Scan for the cell matching the given text and deliver its [X, Y] coordinate at center. 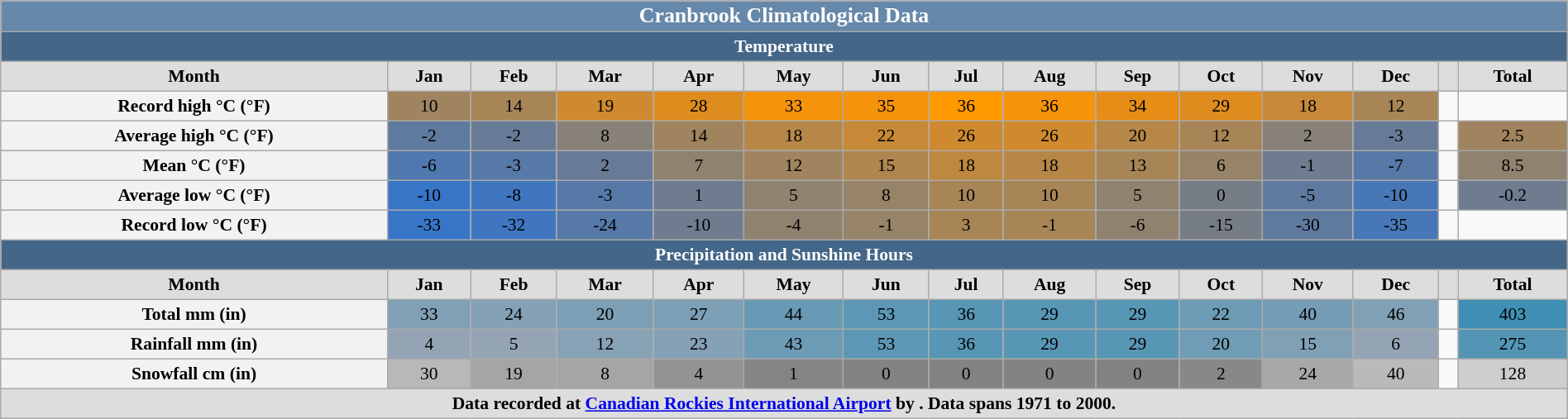
Total mm (in) [194, 315]
7 [698, 166]
403 [1513, 315]
Mean °C (°F) [194, 166]
-0.2 [1513, 196]
28 [698, 107]
Temperature [784, 47]
43 [793, 345]
-30 [1308, 226]
275 [1513, 345]
8.5 [1513, 166]
-8 [514, 196]
-4 [793, 226]
-24 [605, 226]
3 [966, 226]
Snowfall cm (in) [194, 374]
13 [1138, 166]
128 [1513, 374]
Average low °C (°F) [194, 196]
-32 [514, 226]
-35 [1396, 226]
2.5 [1513, 136]
Cranbrook Climatological Data [784, 17]
Average high °C (°F) [194, 136]
30 [428, 374]
44 [793, 315]
46 [1396, 315]
-5 [1308, 196]
Data recorded at Canadian Rockies International Airport by . Data spans 1971 to 2000. [784, 404]
-7 [1396, 166]
27 [698, 315]
Record high °C (°F) [194, 107]
23 [698, 345]
34 [1138, 107]
Precipitation and Sunshine Hours [784, 255]
-33 [428, 226]
Record low °C (°F) [194, 226]
35 [887, 107]
Rainfall mm (in) [194, 345]
-15 [1221, 226]
